Detect which cell encompasses the target text, then output its (X, Y) center coordinate. 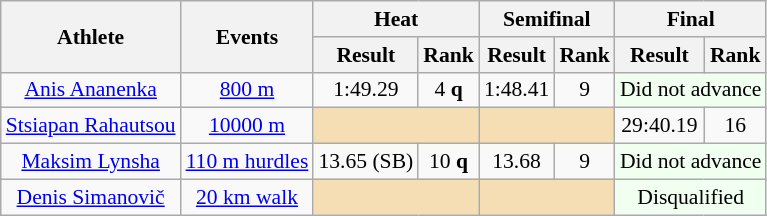
110 m hurdles (248, 162)
16 (736, 126)
1:48.41 (516, 90)
Stsiapan Rahautsou (91, 126)
10 q (448, 162)
Disqualified (691, 197)
Final (691, 19)
13.65 (SB) (366, 162)
Events (248, 36)
800 m (248, 90)
1:49.29 (366, 90)
Heat (396, 19)
20 km walk (248, 197)
4 q (448, 90)
10000 m (248, 126)
Athlete (91, 36)
Maksim Lynsha (91, 162)
29:40.19 (660, 126)
Semifinal (547, 19)
Anis Ananenka (91, 90)
13.68 (516, 162)
Denis Simanovič (91, 197)
